For the text-containing cell, return its midpoint in (x, y) coordinate format. 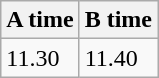
11.30 (40, 58)
11.40 (118, 58)
B time (118, 20)
A time (40, 20)
